Return the (x, y) coordinate for the center point of the cell that contains the specified text.  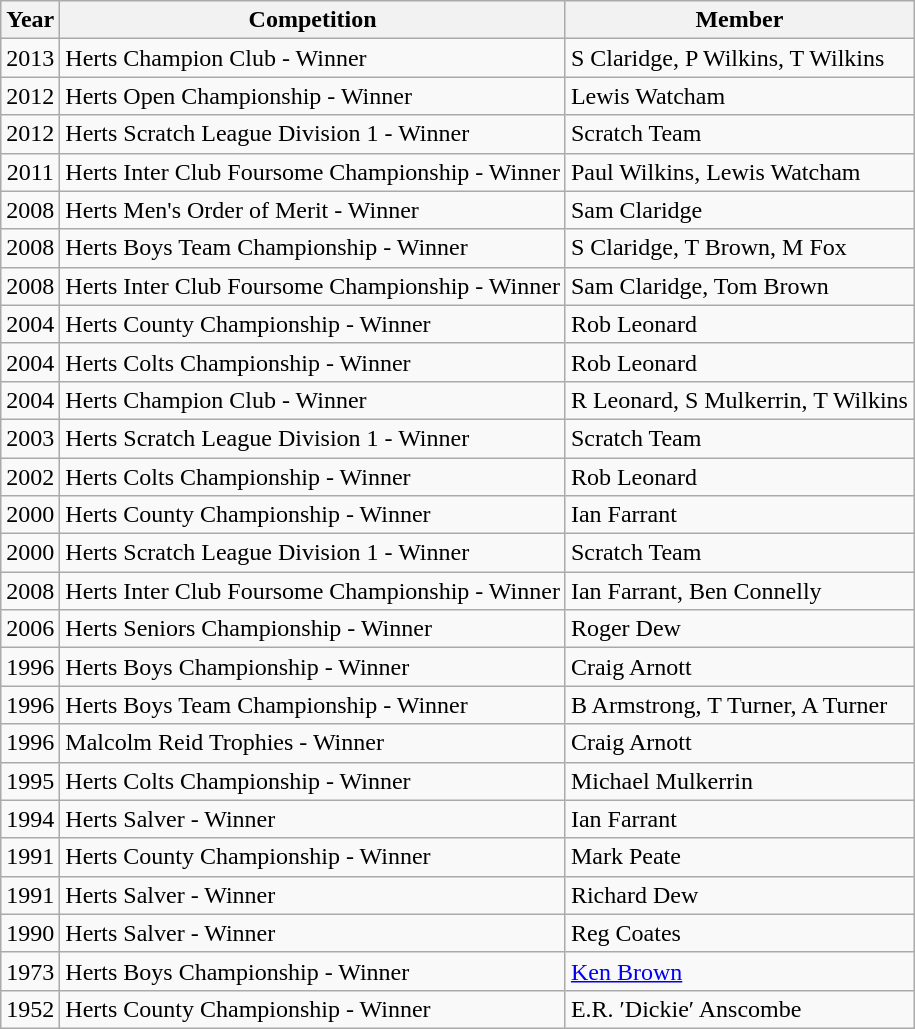
Ken Brown (739, 971)
Malcolm Reid Trophies - Winner (313, 743)
S Claridge, T Brown, M Fox (739, 248)
1990 (30, 933)
2006 (30, 629)
1952 (30, 1009)
R Leonard, S Mulkerrin, T Wilkins (739, 400)
1994 (30, 819)
Michael Mulkerrin (739, 781)
2002 (30, 477)
Sam Claridge, Tom Brown (739, 286)
Herts Seniors Championship - Winner (313, 629)
1995 (30, 781)
Reg Coates (739, 933)
2003 (30, 438)
Year (30, 20)
Herts Open Championship - Winner (313, 96)
Member (739, 20)
Mark Peate (739, 857)
Richard Dew (739, 895)
Lewis Watcham (739, 96)
Competition (313, 20)
2013 (30, 58)
Ian Farrant, Ben Connelly (739, 591)
Paul Wilkins, Lewis Watcham (739, 172)
Herts Men's Order of Merit - Winner (313, 210)
E.R. ′Dickie′ Anscombe (739, 1009)
S Claridge, P Wilkins, T Wilkins (739, 58)
Sam Claridge (739, 210)
Roger Dew (739, 629)
B Armstrong, T Turner, A Turner (739, 705)
2011 (30, 172)
1973 (30, 971)
